Identify which cell holds the provided text, then report its (X, Y) central coordinate. 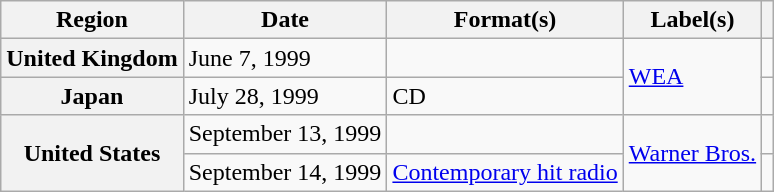
Label(s) (692, 20)
Date (285, 20)
WEA (692, 77)
Contemporary hit radio (505, 172)
September 14, 1999 (285, 172)
Warner Bros. (692, 153)
Japan (92, 96)
United States (92, 153)
June 7, 1999 (285, 58)
United Kingdom (92, 58)
CD (505, 96)
Format(s) (505, 20)
July 28, 1999 (285, 96)
September 13, 1999 (285, 134)
Region (92, 20)
